Pinpoint the cell where the given text exists, returning its (x, y) midpoint coordinate. 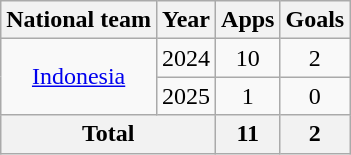
National team (79, 20)
2024 (186, 58)
Year (186, 20)
1 (248, 96)
Total (108, 134)
11 (248, 134)
Apps (248, 20)
0 (315, 96)
2025 (186, 96)
Goals (315, 20)
10 (248, 58)
Indonesia (79, 77)
